Return the (x, y) coordinate for the center point of the cell that contains the specified text.  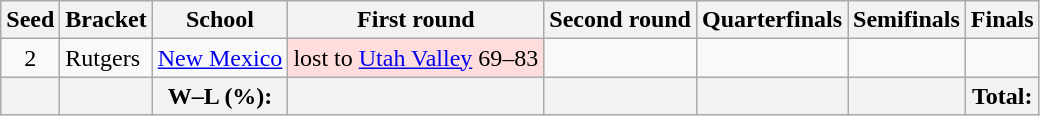
First round (416, 20)
Bracket (106, 20)
2 (30, 58)
Rutgers (106, 58)
lost to Utah Valley 69–83 (416, 58)
Total: (1002, 96)
Finals (1002, 20)
School (220, 20)
W–L (%): (220, 96)
Second round (620, 20)
Semifinals (907, 20)
Quarterfinals (772, 20)
Seed (30, 20)
New Mexico (220, 58)
